Extract the [X, Y] coordinate from the center of the cell holding the provided text.  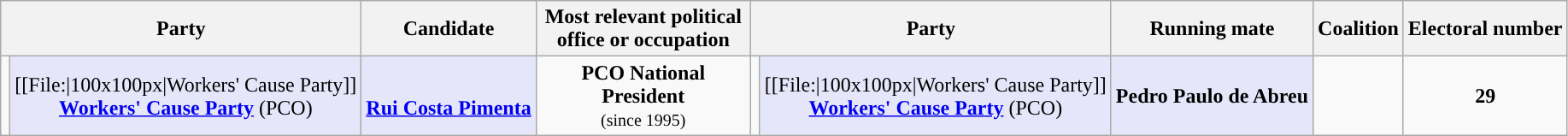
Rui Costa Pimenta [449, 96]
Electoral number [1485, 29]
Pedro Paulo de Abreu [1212, 96]
Running mate [1212, 29]
29 [1485, 96]
PCO National President(since 1995) [643, 96]
Coalition [1359, 29]
Most relevant political office or occupation [643, 29]
Candidate [449, 29]
